Pinpoint the cell where the given text exists, returning its [x, y] midpoint coordinate. 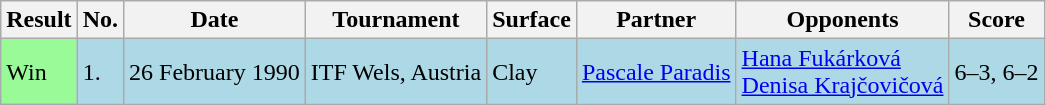
26 February 1990 [215, 72]
Score [996, 20]
Pascale Paradis [656, 72]
No. [100, 20]
Tournament [396, 20]
ITF Wels, Austria [396, 72]
Win [39, 72]
Opponents [842, 20]
1. [100, 72]
6–3, 6–2 [996, 72]
Clay [532, 72]
Date [215, 20]
Partner [656, 20]
Hana Fukárková Denisa Krajčovičová [842, 72]
Result [39, 20]
Surface [532, 20]
